Locate the cell with the specified text and output its [x, y] center coordinate. 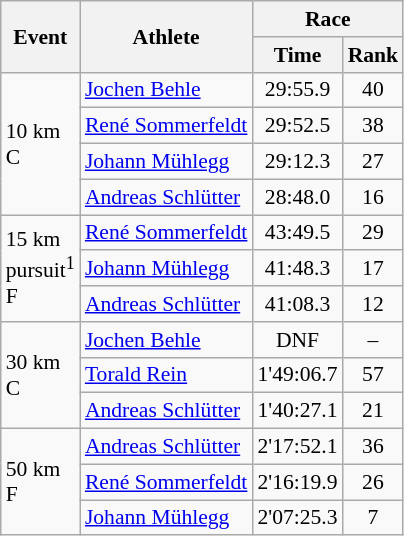
Torald Rein [166, 375]
15 km pursuit1 F [40, 268]
26 [374, 482]
38 [374, 126]
29:12.3 [297, 162]
1'40:27.1 [297, 411]
10 km C [40, 143]
41:48.3 [297, 269]
DNF [297, 340]
Rank [374, 55]
2'07:25.3 [297, 518]
16 [374, 197]
2'16:19.9 [297, 482]
Event [40, 36]
17 [374, 269]
29:55.9 [297, 90]
43:49.5 [297, 233]
2'17:52.1 [297, 447]
41:08.3 [297, 304]
57 [374, 375]
7 [374, 518]
28:48.0 [297, 197]
30 km C [40, 376]
Race [328, 19]
29 [374, 233]
36 [374, 447]
21 [374, 411]
– [374, 340]
Athlete [166, 36]
29:52.5 [297, 126]
40 [374, 90]
Time [297, 55]
50 km F [40, 482]
27 [374, 162]
12 [374, 304]
1'49:06.7 [297, 375]
